Identify which cell holds the provided text, then report its (x, y) central coordinate. 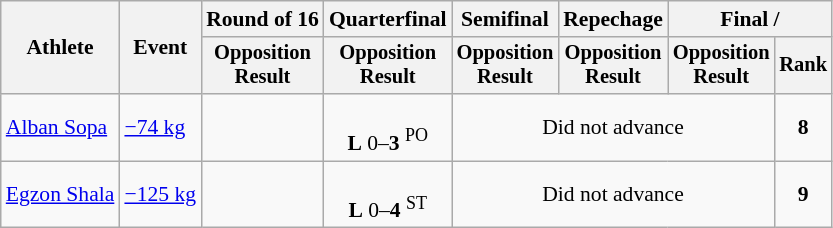
−125 kg (160, 194)
L 0–4 ST (388, 194)
Semifinal (506, 19)
Quarterfinal (388, 19)
Athlete (60, 48)
Repechage (613, 19)
Alban Sopa (60, 128)
Egzon Shala (60, 194)
9 (803, 194)
−74 kg (160, 128)
Final / (750, 19)
Event (160, 48)
Round of 16 (262, 19)
8 (803, 128)
L 0–3 PO (388, 128)
Rank (803, 66)
